Pinpoint the cell where the given text exists, returning its [X, Y] midpoint coordinate. 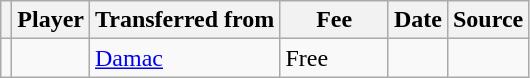
Player [51, 20]
Free [334, 58]
Source [488, 20]
Fee [334, 20]
Damac [185, 58]
Date [418, 20]
Transferred from [185, 20]
